For the text-containing cell, return its midpoint in (X, Y) coordinate format. 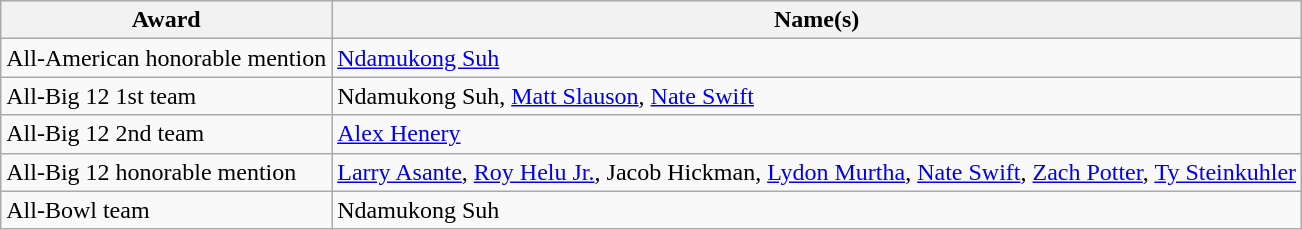
All-American honorable mention (166, 58)
All-Bowl team (166, 210)
All-Big 12 2nd team (166, 134)
All-Big 12 1st team (166, 96)
Name(s) (817, 20)
Larry Asante, Roy Helu Jr., Jacob Hickman, Lydon Murtha, Nate Swift, Zach Potter, Ty Steinkuhler (817, 172)
Ndamukong Suh, Matt Slauson, Nate Swift (817, 96)
Award (166, 20)
All-Big 12 honorable mention (166, 172)
Alex Henery (817, 134)
